Determine the (x, y) coordinate at the center of the cell enclosing the given text.  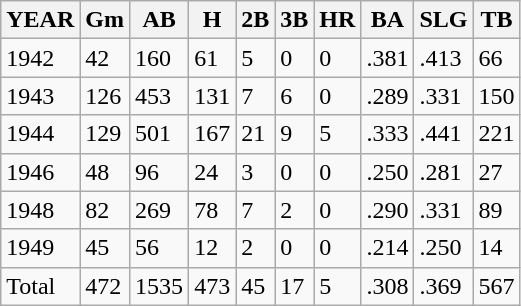
24 (212, 172)
56 (160, 248)
42 (105, 58)
12 (212, 248)
.308 (388, 286)
.441 (444, 134)
1942 (40, 58)
.413 (444, 58)
82 (105, 210)
YEAR (40, 20)
H (212, 20)
501 (160, 134)
48 (105, 172)
269 (160, 210)
Total (40, 286)
.290 (388, 210)
473 (212, 286)
150 (496, 96)
1944 (40, 134)
221 (496, 134)
.381 (388, 58)
.289 (388, 96)
.369 (444, 286)
2B (256, 20)
1948 (40, 210)
1946 (40, 172)
TB (496, 20)
78 (212, 210)
1943 (40, 96)
567 (496, 286)
1535 (160, 286)
131 (212, 96)
BA (388, 20)
61 (212, 58)
160 (160, 58)
14 (496, 248)
472 (105, 286)
SLG (444, 20)
17 (294, 286)
21 (256, 134)
9 (294, 134)
3B (294, 20)
.214 (388, 248)
HR (338, 20)
27 (496, 172)
126 (105, 96)
6 (294, 96)
89 (496, 210)
3 (256, 172)
.333 (388, 134)
129 (105, 134)
96 (160, 172)
1949 (40, 248)
167 (212, 134)
Gm (105, 20)
453 (160, 96)
.281 (444, 172)
AB (160, 20)
66 (496, 58)
